Identify which cell holds the provided text, then report its [x, y] central coordinate. 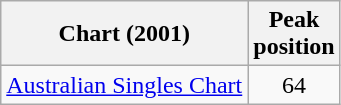
Chart (2001) [124, 34]
Australian Singles Chart [124, 85]
Peakposition [294, 34]
64 [294, 85]
